From the cell containing the given text, extract its center point as [X, Y] coordinate. 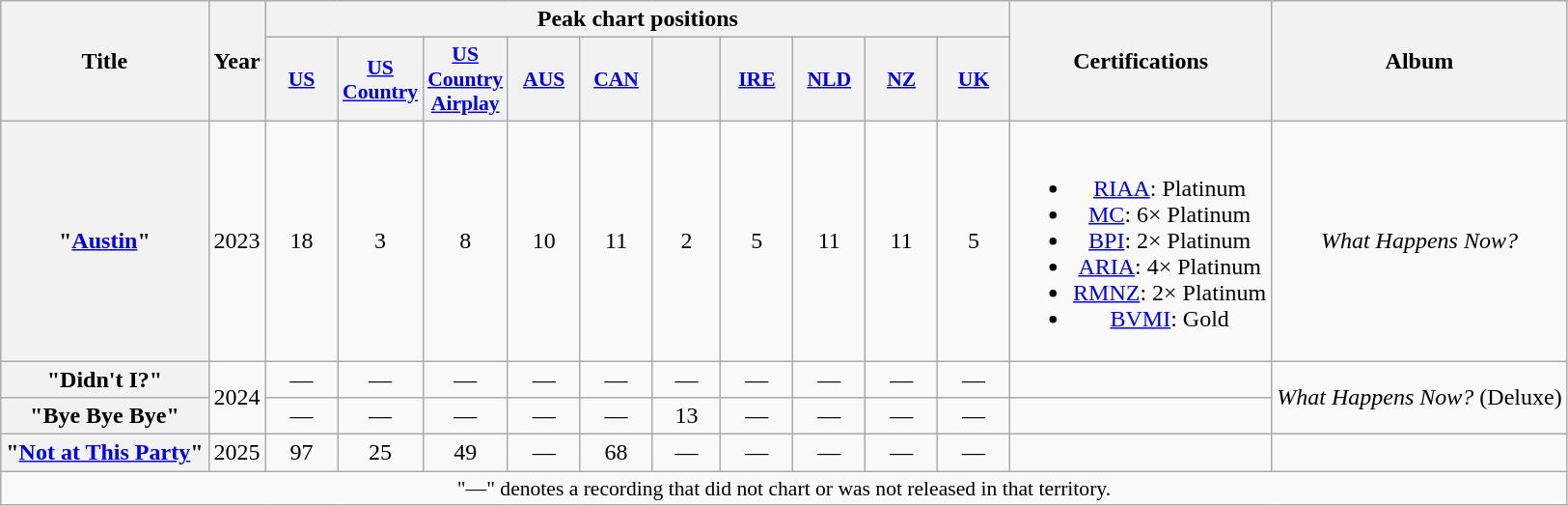
2024 [237, 398]
Year [237, 62]
"Didn't I?" [104, 379]
3 [380, 240]
NLD [830, 79]
US Country [380, 79]
68 [616, 453]
Album [1419, 62]
AUS [544, 79]
RIAA: PlatinumMC: 6× PlatinumBPI: 2× PlatinumARIA: 4× PlatinumRMNZ: 2× PlatinumBVMI: Gold [1141, 240]
97 [301, 453]
CAN [616, 79]
NZ [901, 79]
What Happens Now? (Deluxe) [1419, 398]
Peak chart positions [637, 19]
2023 [237, 240]
IRE [756, 79]
US CountryAirplay [465, 79]
13 [687, 416]
Title [104, 62]
US [301, 79]
Certifications [1141, 62]
"—" denotes a recording that did not chart or was not released in that territory. [784, 489]
25 [380, 453]
"Austin" [104, 240]
2025 [237, 453]
10 [544, 240]
2 [687, 240]
"Not at This Party" [104, 453]
UK [975, 79]
8 [465, 240]
"Bye Bye Bye" [104, 416]
49 [465, 453]
18 [301, 240]
What Happens Now? [1419, 240]
